Identify which cell holds the provided text, then report its [X, Y] central coordinate. 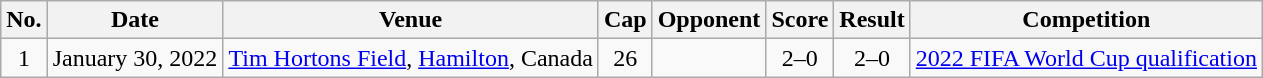
Cap [625, 20]
No. [24, 20]
1 [24, 58]
Tim Hortons Field, Hamilton, Canada [411, 58]
2022 FIFA World Cup qualification [1086, 58]
26 [625, 58]
Competition [1086, 20]
January 30, 2022 [135, 58]
Score [800, 20]
Opponent [709, 20]
Venue [411, 20]
Result [872, 20]
Date [135, 20]
